Capture the cell that displays the provided text and extract its [x, y] central coordinate. 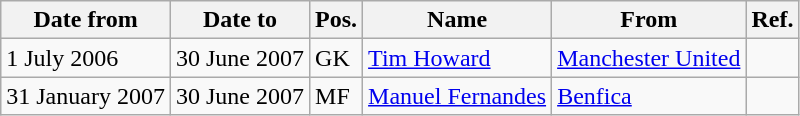
Manuel Fernandes [458, 96]
MF [336, 96]
Manchester United [649, 58]
Pos. [336, 20]
Date from [86, 20]
GK [336, 58]
Tim Howard [458, 58]
31 January 2007 [86, 96]
Benfica [649, 96]
Date to [240, 20]
Ref. [772, 20]
Name [458, 20]
From [649, 20]
1 July 2006 [86, 58]
